Output the [x, y] coordinate of the center of the cell containing the given text.  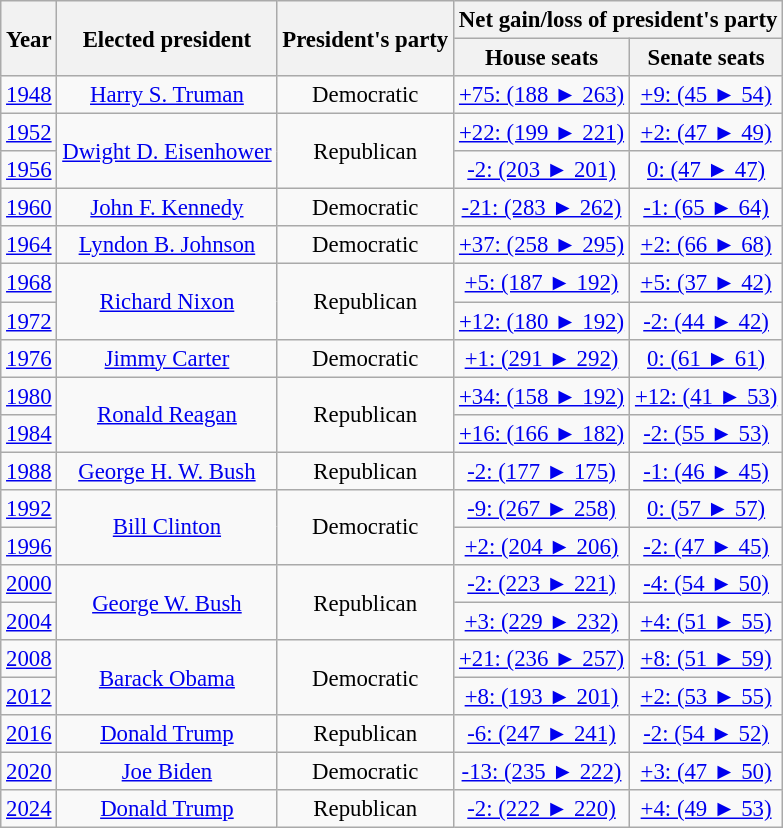
2004 [29, 621]
-1: (65 ► 64) [706, 208]
+8: (193 ► 201) [542, 697]
1972 [29, 321]
+16: (166 ► 182) [542, 433]
+9: (45 ► 54) [706, 95]
+75: (188 ► 263) [542, 95]
+12: (41 ► 53) [706, 396]
1996 [29, 546]
+5: (37 ► 42) [706, 283]
-2: (203 ► 201) [542, 170]
-1: (46 ► 45) [706, 471]
+8: (51 ► 59) [706, 659]
-2: (44 ► 42) [706, 321]
Year [29, 38]
+2: (53 ► 55) [706, 697]
George H. W. Bush [167, 471]
+34: (158 ► 192) [542, 396]
+37: (258 ► 295) [542, 245]
Lyndon B. Johnson [167, 245]
1984 [29, 433]
+4: (51 ► 55) [706, 621]
+5: (187 ► 192) [542, 283]
-13: (235 ► 222) [542, 772]
Net gain/loss of president's party [618, 20]
+2: (47 ► 49) [706, 133]
0: (47 ► 47) [706, 170]
Ronald Reagan [167, 414]
1980 [29, 396]
-2: (222 ► 220) [542, 809]
+2: (66 ► 68) [706, 245]
-6: (247 ► 241) [542, 734]
-2: (55 ► 53) [706, 433]
1988 [29, 471]
Dwight D. Eisenhower [167, 152]
1992 [29, 509]
1952 [29, 133]
+12: (180 ► 192) [542, 321]
-2: (177 ► 175) [542, 471]
Bill Clinton [167, 528]
2000 [29, 584]
1956 [29, 170]
2012 [29, 697]
Barack Obama [167, 678]
+2: (204 ► 206) [542, 546]
0: (57 ► 57) [706, 509]
1968 [29, 283]
Elected president [167, 38]
-2: (47 ► 45) [706, 546]
2024 [29, 809]
1948 [29, 95]
Jimmy Carter [167, 358]
0: (61 ► 61) [706, 358]
+1: (291 ► 292) [542, 358]
-9: (267 ► 258) [542, 509]
Harry S. Truman [167, 95]
Richard Nixon [167, 302]
1964 [29, 245]
+22: (199 ► 221) [542, 133]
2008 [29, 659]
2020 [29, 772]
John F. Kennedy [167, 208]
+21: (236 ► 257) [542, 659]
2016 [29, 734]
-4: (54 ► 50) [706, 584]
House seats [542, 58]
Joe Biden [167, 772]
-2: (223 ► 221) [542, 584]
-2: (54 ► 52) [706, 734]
+3: (47 ► 50) [706, 772]
1960 [29, 208]
-21: (283 ► 262) [542, 208]
+4: (49 ► 53) [706, 809]
1976 [29, 358]
Senate seats [706, 58]
George W. Bush [167, 602]
+3: (229 ► 232) [542, 621]
President's party [366, 38]
